Extract the (X, Y) coordinate from the center of the cell holding the provided text.  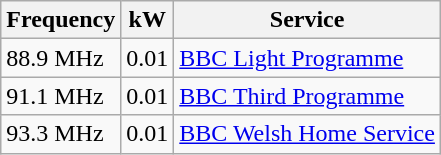
93.3 MHz (61, 134)
Service (308, 20)
Frequency (61, 20)
88.9 MHz (61, 58)
BBC Light Programme (308, 58)
BBC Welsh Home Service (308, 134)
kW (148, 20)
91.1 MHz (61, 96)
BBC Third Programme (308, 96)
